Return [X, Y] of the center of cell containing provided text 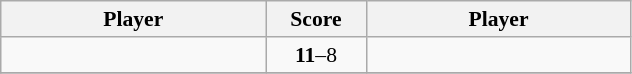
11–8 [316, 55]
Score [316, 19]
